Pinpoint the cell where the given text exists, returning its (X, Y) midpoint coordinate. 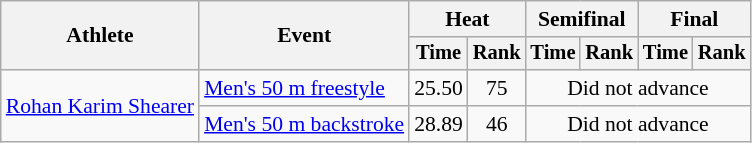
75 (497, 88)
Men's 50 m backstroke (304, 124)
46 (497, 124)
28.89 (438, 124)
25.50 (438, 88)
Athlete (100, 36)
Semifinal (581, 19)
Event (304, 36)
Men's 50 m freestyle (304, 88)
Rohan Karim Shearer (100, 106)
Heat (467, 19)
Final (694, 19)
